Find where the given text appears and provide that cell's center as (X, Y) coordinate. 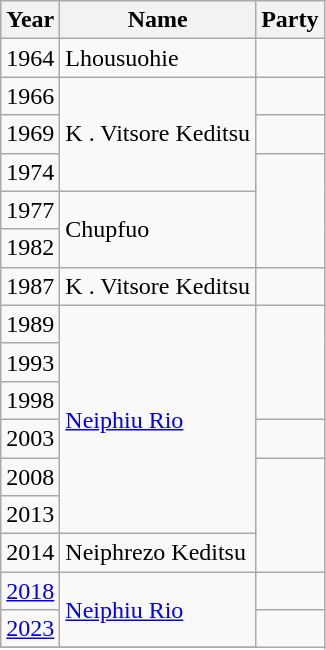
1969 (30, 134)
2008 (30, 477)
2013 (30, 515)
Lhousuohie (158, 58)
1966 (30, 96)
Neiphrezo Keditsu (158, 553)
1993 (30, 362)
2003 (30, 438)
2023 (30, 629)
Name (158, 20)
1974 (30, 172)
2018 (30, 591)
1987 (30, 286)
1998 (30, 400)
1964 (30, 58)
Year (30, 20)
1977 (30, 210)
2014 (30, 553)
Party (290, 20)
1989 (30, 324)
Chupfuo (158, 229)
1982 (30, 248)
